From the cell containing the given text, extract its center point as [x, y] coordinate. 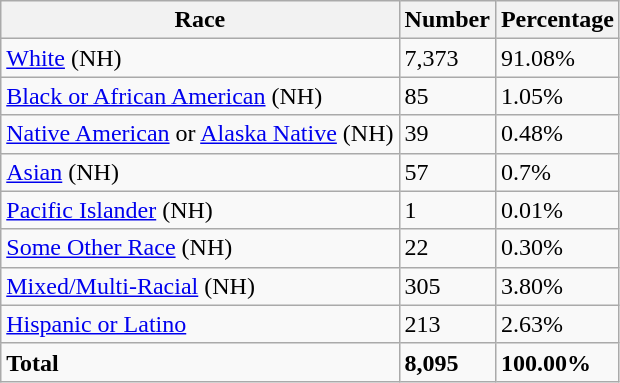
White (NH) [200, 58]
Black or African American (NH) [200, 96]
0.48% [557, 134]
1.05% [557, 96]
Race [200, 20]
Number [447, 20]
Native American or Alaska Native (NH) [200, 134]
22 [447, 248]
7,373 [447, 58]
0.7% [557, 172]
Hispanic or Latino [200, 324]
1 [447, 210]
213 [447, 324]
Asian (NH) [200, 172]
2.63% [557, 324]
0.30% [557, 248]
Percentage [557, 20]
Pacific Islander (NH) [200, 210]
Mixed/Multi-Racial (NH) [200, 286]
100.00% [557, 362]
91.08% [557, 58]
Some Other Race (NH) [200, 248]
39 [447, 134]
8,095 [447, 362]
3.80% [557, 286]
85 [447, 96]
305 [447, 286]
57 [447, 172]
Total [200, 362]
0.01% [557, 210]
